Provide the [X, Y] coordinate of the cell's center where the given text is located.  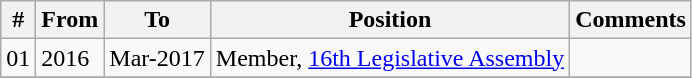
Member, 16th Legislative Assembly [390, 58]
01 [18, 58]
Mar-2017 [158, 58]
# [18, 20]
Comments [631, 20]
To [158, 20]
Position [390, 20]
From [70, 20]
2016 [70, 58]
